Identify which cell holds the provided text, then report its [X, Y] central coordinate. 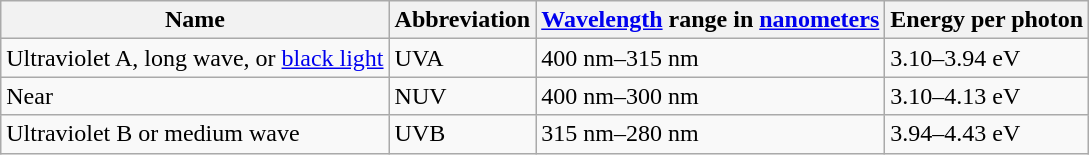
Ultraviolet A, long wave, or black light [195, 58]
3.10–3.94 eV [987, 58]
3.94–4.43 eV [987, 134]
Name [195, 20]
Abbreviation [462, 20]
315 nm–280 nm [710, 134]
UVB [462, 134]
Ultraviolet B or medium wave [195, 134]
Wavelength range in nanometers [710, 20]
400 nm–300 nm [710, 96]
400 nm–315 nm [710, 58]
3.10–4.13 eV [987, 96]
NUV [462, 96]
Near [195, 96]
UVA [462, 58]
Energy per photon [987, 20]
